Search for the cell housing the specified text and yield its [X, Y] center coordinate. 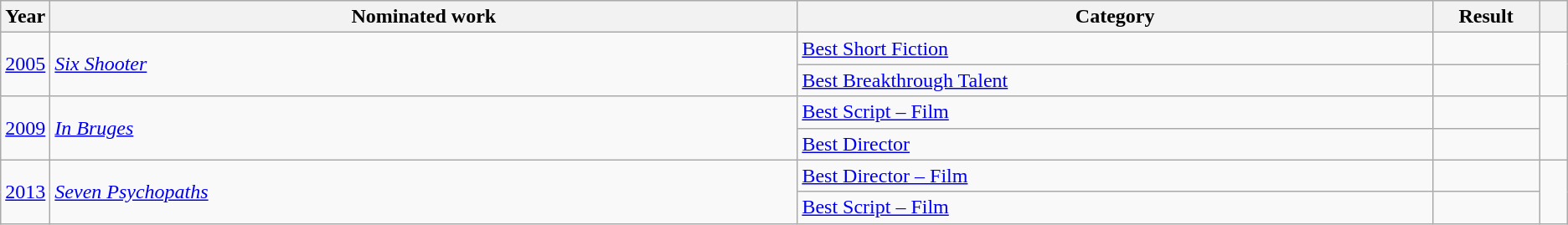
Best Short Fiction [1116, 49]
2013 [25, 192]
Best Breakthrough Talent [1116, 80]
2005 [25, 64]
Nominated work [424, 17]
Best Director – Film [1116, 176]
2009 [25, 128]
Seven Psychopaths [424, 192]
In Bruges [424, 128]
Six Shooter [424, 64]
Result [1486, 17]
Best Director [1116, 144]
Category [1116, 17]
Year [25, 17]
